Detect which cell encompasses the target text, then output its [X, Y] center coordinate. 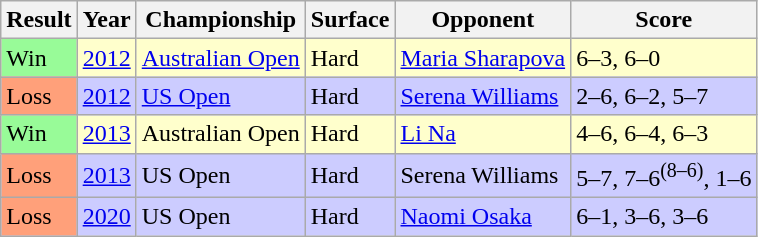
Year [106, 20]
6–1, 3–6, 3–6 [664, 217]
Naomi Osaka [483, 217]
4–6, 6–4, 6–3 [664, 134]
2020 [106, 217]
Maria Sharapova [483, 58]
Championship [220, 20]
Surface [350, 20]
Li Na [483, 134]
Opponent [483, 20]
Score [664, 20]
5–7, 7–6(8–6), 1–6 [664, 176]
Result [39, 20]
2–6, 6–2, 5–7 [664, 96]
6–3, 6–0 [664, 58]
